Locate the cell with the specified text and output its [x, y] center coordinate. 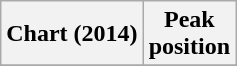
Peakposition [189, 34]
Chart (2014) [72, 34]
